From the cell containing the given text, extract its center point as (X, Y) coordinate. 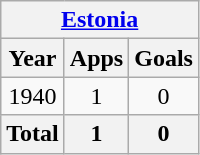
Estonia (100, 20)
Apps (96, 58)
Goals (164, 58)
Year (33, 58)
1940 (33, 96)
Total (33, 134)
